Scan for the cell matching the given text and deliver its (x, y) coordinate at center. 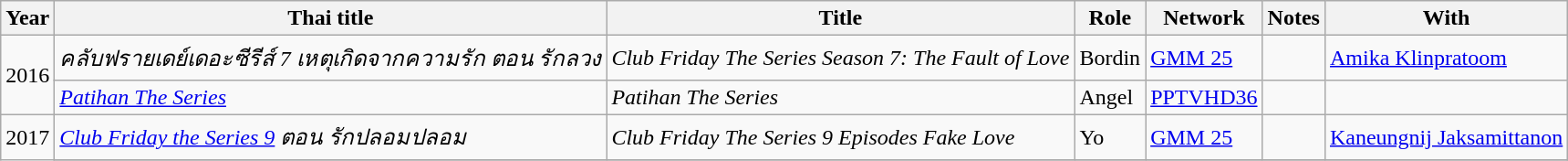
Angel (1110, 97)
Yo (1110, 137)
Bordin (1110, 59)
Thai title (330, 18)
Amika Klinpratoom (1446, 59)
Network (1204, 18)
With (1446, 18)
Notes (1293, 18)
2017 (27, 137)
Title (841, 18)
Role (1110, 18)
Club Friday The Series Season 7: The Fault of Love (841, 59)
Kaneungnij Jaksamittanon (1446, 137)
2016 (27, 75)
Club Friday The Series 9 Episodes Fake Love (841, 137)
Club Friday the Series 9 ตอน รักปลอมปลอม (330, 137)
Year (27, 18)
คลับฟรายเดย์เดอะซีรีส์ 7 เหตุเกิดจากความรัก ตอน รักลวง (330, 59)
PPTVHD36 (1204, 97)
